Locate the cell with the specified text and output its (X, Y) center coordinate. 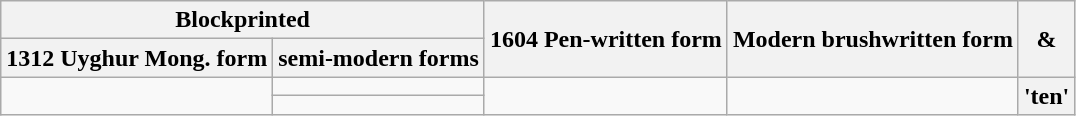
1312 Uyghur Mong. form (137, 58)
1604 Pen-written form (606, 39)
Modern brushwritten form (872, 39)
semi-modern forms (379, 58)
& (1046, 39)
Blockprinted (243, 20)
'ten' (1046, 96)
